Locate the cell with the specified text and output its [X, Y] center coordinate. 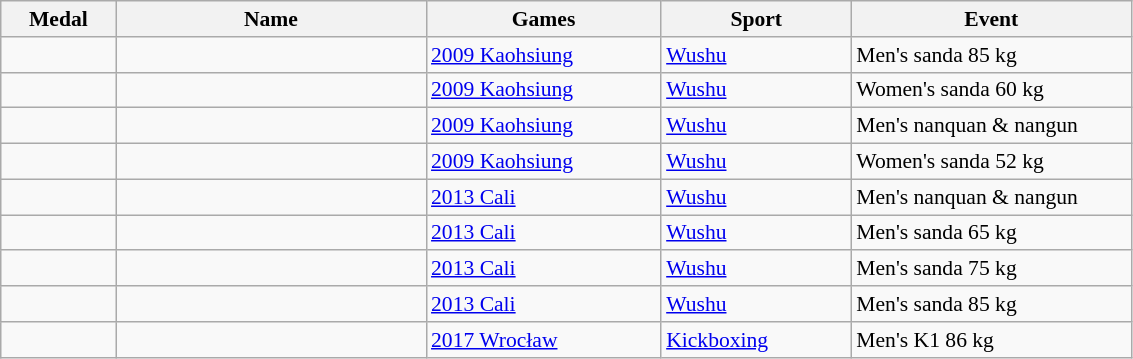
Men's sanda 75 kg [991, 269]
Men's K1 86 kg [991, 340]
Kickboxing [756, 340]
Games [544, 19]
Event [991, 19]
2017 Wrocław [544, 340]
Sport [756, 19]
Medal [58, 19]
Men's sanda 65 kg [991, 233]
Name [271, 19]
Women's sanda 60 kg [991, 90]
Women's sanda 52 kg [991, 162]
